From the cell containing the given text, extract its center point as [x, y] coordinate. 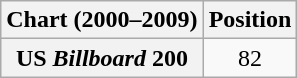
82 [250, 58]
Chart (2000–2009) [102, 20]
US Billboard 200 [102, 58]
Position [250, 20]
